Locate the cell with the specified text and output its (X, Y) center coordinate. 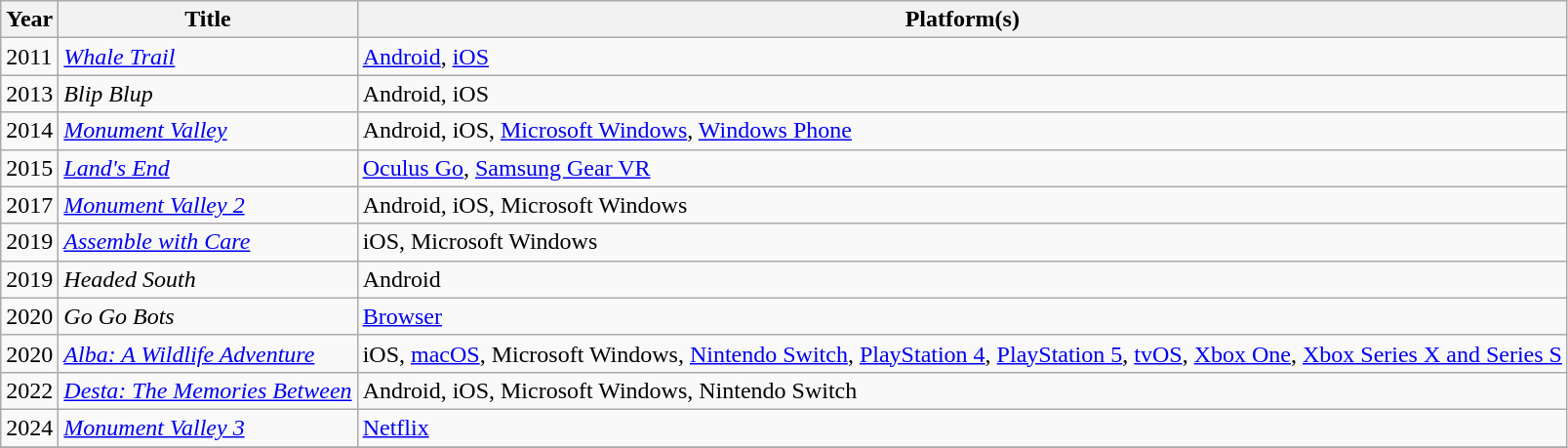
2022 (29, 390)
2015 (29, 168)
2024 (29, 428)
Netflix (962, 428)
Desta: The Memories Between (208, 390)
Oculus Go, Samsung Gear VR (962, 168)
Headed South (208, 279)
iOS, macOS, Microsoft Windows, Nintendo Switch, PlayStation 4, PlayStation 5, tvOS, Xbox One, Xbox Series X and Series S (962, 353)
Land's End (208, 168)
iOS, Microsoft Windows (962, 242)
Year (29, 20)
Title (208, 20)
2013 (29, 94)
2014 (29, 131)
Whale Trail (208, 57)
Monument Valley 2 (208, 205)
2017 (29, 205)
Monument Valley 3 (208, 428)
Blip Blup (208, 94)
Android, iOS, Microsoft Windows, Windows Phone (962, 131)
2011 (29, 57)
Monument Valley (208, 131)
Android, iOS, Microsoft Windows (962, 205)
Android (962, 279)
Assemble with Care (208, 242)
Alba: A Wildlife Adventure (208, 353)
Go Go Bots (208, 316)
Browser (962, 316)
Platform(s) (962, 20)
Android, iOS, Microsoft Windows, Nintendo Switch (962, 390)
